For the text-containing cell, return its midpoint in [X, Y] coordinate format. 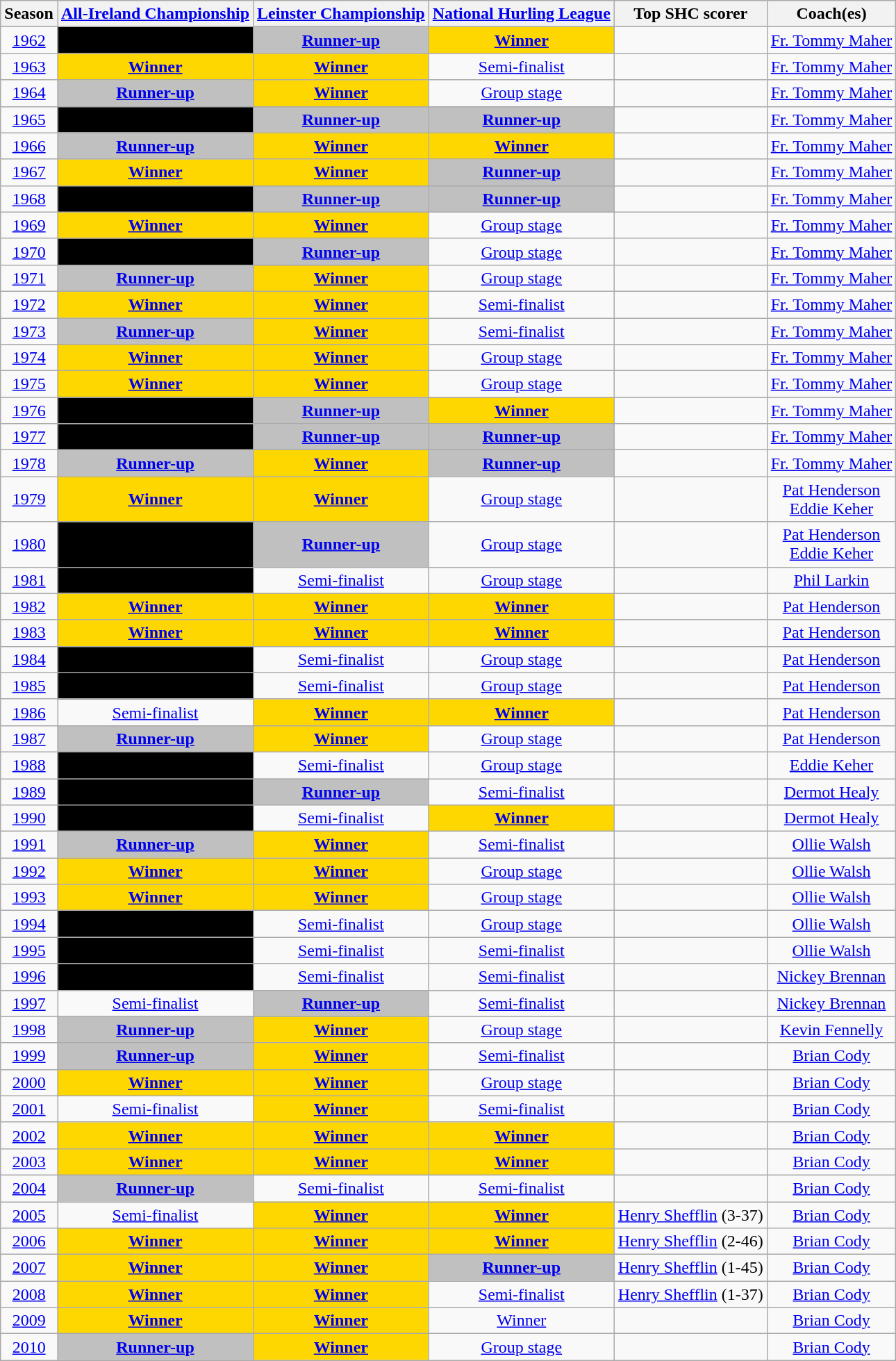
2004 [29, 1188]
1983 [29, 633]
1998 [29, 1030]
2006 [29, 1242]
Season [29, 14]
Henry Shefflin (3-37) [690, 1215]
1992 [29, 871]
2002 [29, 1135]
National Hurling League [521, 14]
1990 [29, 818]
2008 [29, 1294]
2003 [29, 1162]
1977 [29, 437]
1964 [29, 93]
1980 [29, 545]
1973 [29, 331]
Henry Shefflin (2-46) [690, 1242]
Phil Larkin [831, 580]
Eddie Keher [831, 765]
Henry Shefflin (1-45) [690, 1268]
1971 [29, 278]
2001 [29, 1109]
1991 [29, 845]
All-Ireland Championship [155, 14]
2007 [29, 1268]
1968 [29, 199]
1974 [29, 358]
Henry Shefflin (1-37) [690, 1294]
1985 [29, 686]
1966 [29, 146]
1986 [29, 712]
1996 [29, 977]
1984 [29, 659]
1975 [29, 384]
1967 [29, 172]
1988 [29, 765]
Top SHC scorer [690, 14]
1982 [29, 607]
1962 [29, 40]
2009 [29, 1321]
1987 [29, 739]
1995 [29, 950]
1963 [29, 67]
1970 [29, 251]
1994 [29, 924]
1989 [29, 791]
1965 [29, 119]
1981 [29, 580]
1972 [29, 304]
1978 [29, 463]
2000 [29, 1082]
1969 [29, 225]
1993 [29, 898]
1997 [29, 1003]
1999 [29, 1056]
Coach(es) [831, 14]
Kevin Fennelly [831, 1030]
1976 [29, 411]
Leinster Championship [342, 14]
2005 [29, 1215]
2010 [29, 1347]
1979 [29, 499]
